For the text-containing cell, return its midpoint in [x, y] coordinate format. 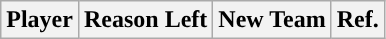
Player [40, 20]
Ref. [358, 20]
Reason Left [145, 20]
New Team [272, 20]
